Scan for the cell matching the given text and deliver its [x, y] coordinate at center. 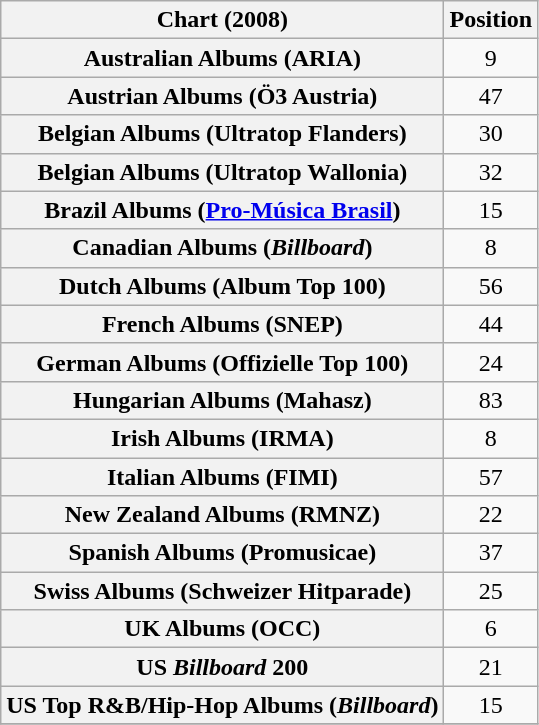
30 [491, 134]
Dutch Albums (Album Top 100) [222, 286]
Austrian Albums (Ö3 Austria) [222, 96]
Position [491, 20]
Canadian Albums (Billboard) [222, 248]
Australian Albums (ARIA) [222, 58]
French Albums (SNEP) [222, 324]
56 [491, 286]
US Top R&B/Hip-Hop Albums (Billboard) [222, 705]
24 [491, 362]
Irish Albums (IRMA) [222, 438]
Chart (2008) [222, 20]
UK Albums (OCC) [222, 629]
21 [491, 667]
37 [491, 553]
57 [491, 477]
44 [491, 324]
Spanish Albums (Promusicae) [222, 553]
Hungarian Albums (Mahasz) [222, 400]
Brazil Albums (Pro-Música Brasil) [222, 210]
83 [491, 400]
Belgian Albums (Ultratop Flanders) [222, 134]
25 [491, 591]
Italian Albums (FIMI) [222, 477]
Belgian Albums (Ultratop Wallonia) [222, 172]
47 [491, 96]
New Zealand Albums (RMNZ) [222, 515]
US Billboard 200 [222, 667]
9 [491, 58]
Swiss Albums (Schweizer Hitparade) [222, 591]
22 [491, 515]
32 [491, 172]
6 [491, 629]
German Albums (Offizielle Top 100) [222, 362]
